Pinpoint the cell where the given text exists, returning its [x, y] midpoint coordinate. 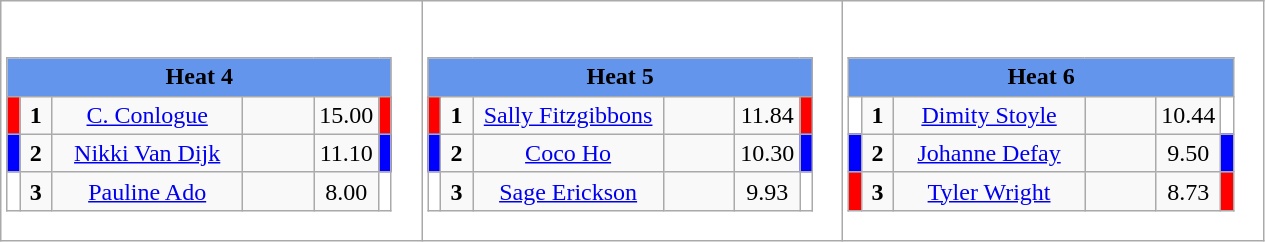
9.93 [768, 191]
9.50 [1188, 153]
10.30 [768, 153]
Sage Erickson [568, 191]
8.00 [346, 191]
C. Conlogue [148, 115]
Heat 4 1 C. Conlogue 15.00 2 Nikki Van Dijk 11.10 3 Pauline Ado 8.00 [212, 121]
Tyler Wright [990, 191]
15.00 [346, 115]
11.10 [346, 153]
11.84 [768, 115]
Heat 6 1 Dimity Stoyle 10.44 2 Johanne Defay 9.50 3 Tyler Wright 8.73 [1054, 121]
10.44 [1188, 115]
Nikki Van Dijk [148, 153]
Heat 4 [199, 77]
8.73 [1188, 191]
Heat 5 1 Sally Fitzgibbons 11.84 2 Coco Ho 10.30 3 Sage Erickson 9.93 [632, 121]
Sally Fitzgibbons [568, 115]
Heat 5 [620, 77]
Coco Ho [568, 153]
Dimity Stoyle [990, 115]
Pauline Ado [148, 191]
Johanne Defay [990, 153]
Heat 6 [1041, 77]
